Extract the (x, y) coordinate from the center of the cell holding the provided text.  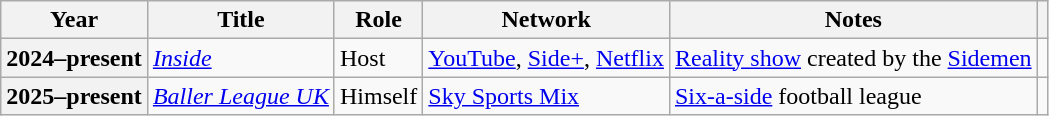
2025–present (74, 96)
Year (74, 20)
Role (378, 20)
Title (240, 20)
Host (378, 58)
Notes (853, 20)
Network (546, 20)
Himself (378, 96)
YouTube, Side+, Netflix (546, 58)
Sky Sports Mix (546, 96)
Six-a-side football league (853, 96)
2024–present (74, 58)
Baller League UK (240, 96)
Reality show created by the Sidemen (853, 58)
Inside (240, 58)
